For the text-containing cell, return its midpoint in [X, Y] coordinate format. 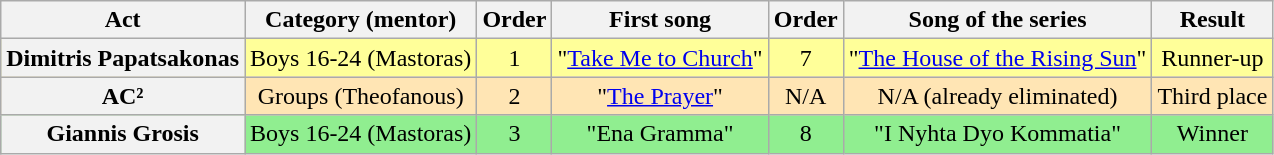
N/A [806, 96]
"Take Me to Church" [660, 58]
7 [806, 58]
"The House of the Rising Sun" [998, 58]
Groups (Theofanous) [360, 96]
Song of the series [998, 20]
"Ena Gramma" [660, 134]
3 [514, 134]
Giannis Grosis [123, 134]
"The Prayer" [660, 96]
Dimitris Papatsakonas [123, 58]
First song [660, 20]
AC² [123, 96]
8 [806, 134]
2 [514, 96]
Act [123, 20]
Third place [1212, 96]
Category (mentor) [360, 20]
Runner-up [1212, 58]
Winner [1212, 134]
Result [1212, 20]
N/A (already eliminated) [998, 96]
1 [514, 58]
"I Nyhta Dyo Kommatia" [998, 134]
